From the cell containing the given text, extract its center point as [X, Y] coordinate. 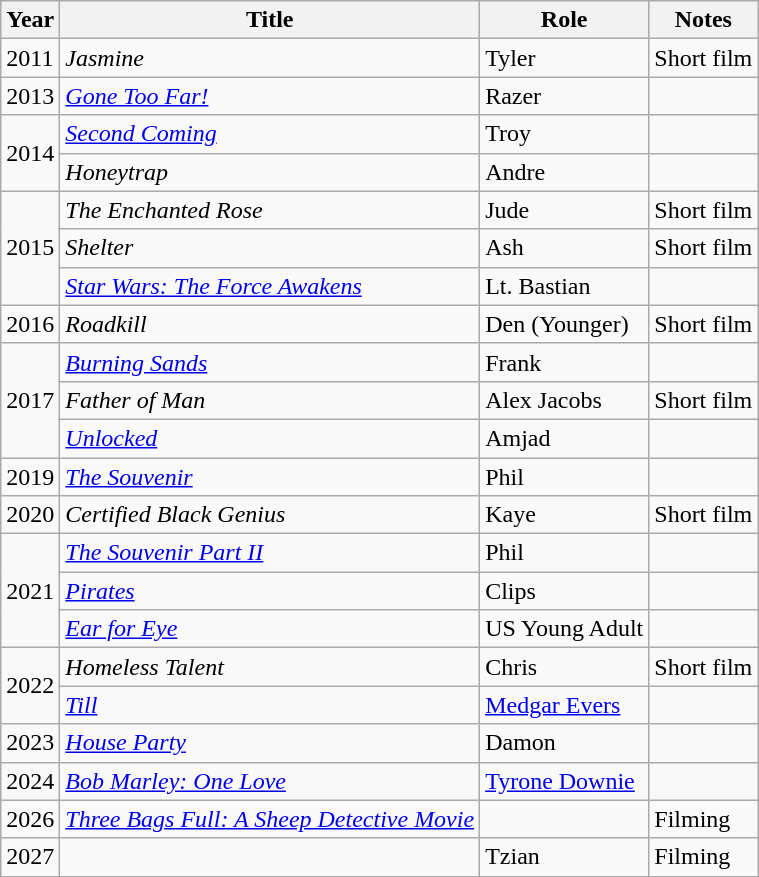
Jude [564, 210]
2019 [30, 477]
Shelter [270, 248]
2024 [30, 781]
2016 [30, 324]
Tyrone Downie [564, 781]
Certified Black Genius [270, 515]
Damon [564, 743]
Homeless Talent [270, 667]
Amjad [564, 438]
Honeytrap [270, 172]
2020 [30, 515]
2011 [30, 58]
US Young Adult [564, 629]
Clips [564, 591]
2017 [30, 400]
Medgar Evers [564, 705]
Chris [564, 667]
2014 [30, 153]
2023 [30, 743]
Andre [564, 172]
Burning Sands [270, 362]
Star Wars: The Force Awakens [270, 286]
Kaye [564, 515]
Frank [564, 362]
2026 [30, 819]
2013 [30, 96]
2021 [30, 591]
Second Coming [270, 134]
Till [270, 705]
Roadkill [270, 324]
Ash [564, 248]
2027 [30, 857]
The Souvenir Part II [270, 553]
Notes [704, 20]
Three Bags Full: A Sheep Detective Movie [270, 819]
Ear for Eye [270, 629]
Year [30, 20]
Bob Marley: One Love [270, 781]
Jasmine [270, 58]
Title [270, 20]
House Party [270, 743]
Tyler [564, 58]
Tzian [564, 857]
The Enchanted Rose [270, 210]
Father of Man [270, 400]
2015 [30, 248]
Pirates [270, 591]
The Souvenir [270, 477]
2022 [30, 686]
Unlocked [270, 438]
Den (Younger) [564, 324]
Lt. Bastian [564, 286]
Razer [564, 96]
Role [564, 20]
Alex Jacobs [564, 400]
Troy [564, 134]
Gone Too Far! [270, 96]
